Provide the [X, Y] coordinate of the cell's center where the given text is located.  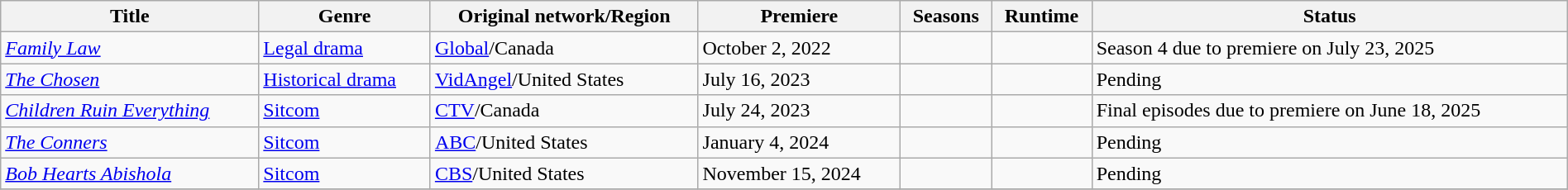
CTV/Canada [564, 111]
The Conners [130, 142]
Status [1330, 17]
November 15, 2024 [799, 173]
The Chosen [130, 79]
Premiere [799, 17]
January 4, 2024 [799, 142]
Genre [345, 17]
Runtime [1042, 17]
Title [130, 17]
Original network/Region [564, 17]
Season 4 due to premiere on July 23, 2025 [1330, 48]
Legal drama [345, 48]
Family Law [130, 48]
Historical drama [345, 79]
VidAngel/United States [564, 79]
Bob Hearts Abishola [130, 173]
July 24, 2023 [799, 111]
Seasons [946, 17]
October 2, 2022 [799, 48]
Final episodes due to premiere on June 18, 2025 [1330, 111]
CBS/United States [564, 173]
ABC/United States [564, 142]
July 16, 2023 [799, 79]
Global/Canada [564, 48]
Children Ruin Everything [130, 111]
